Find where the given text appears and provide that cell's center as (X, Y) coordinate. 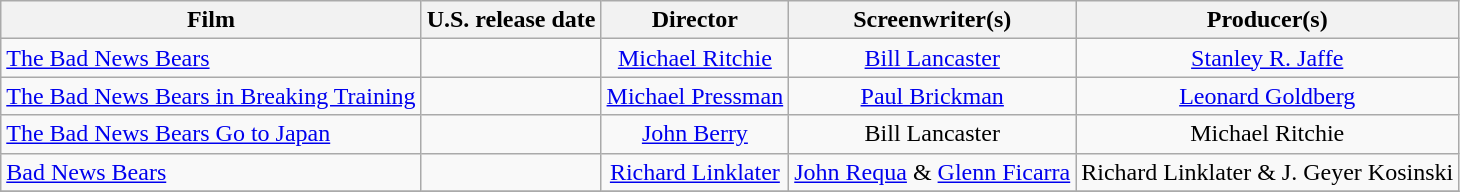
Paul Brickman (932, 96)
The Bad News Bears Go to Japan (211, 134)
U.S. release date (511, 20)
Producer(s) (1268, 20)
Leonard Goldberg (1268, 96)
Screenwriter(s) (932, 20)
Richard Linklater & J. Geyer Kosinski (1268, 172)
Richard Linklater (695, 172)
The Bad News Bears (211, 58)
John Requa & Glenn Ficarra (932, 172)
Stanley R. Jaffe (1268, 58)
John Berry (695, 134)
Film (211, 20)
The Bad News Bears in Breaking Training (211, 96)
Bad News Bears (211, 172)
Michael Pressman (695, 96)
Director (695, 20)
